For the text-containing cell, return its midpoint in [x, y] coordinate format. 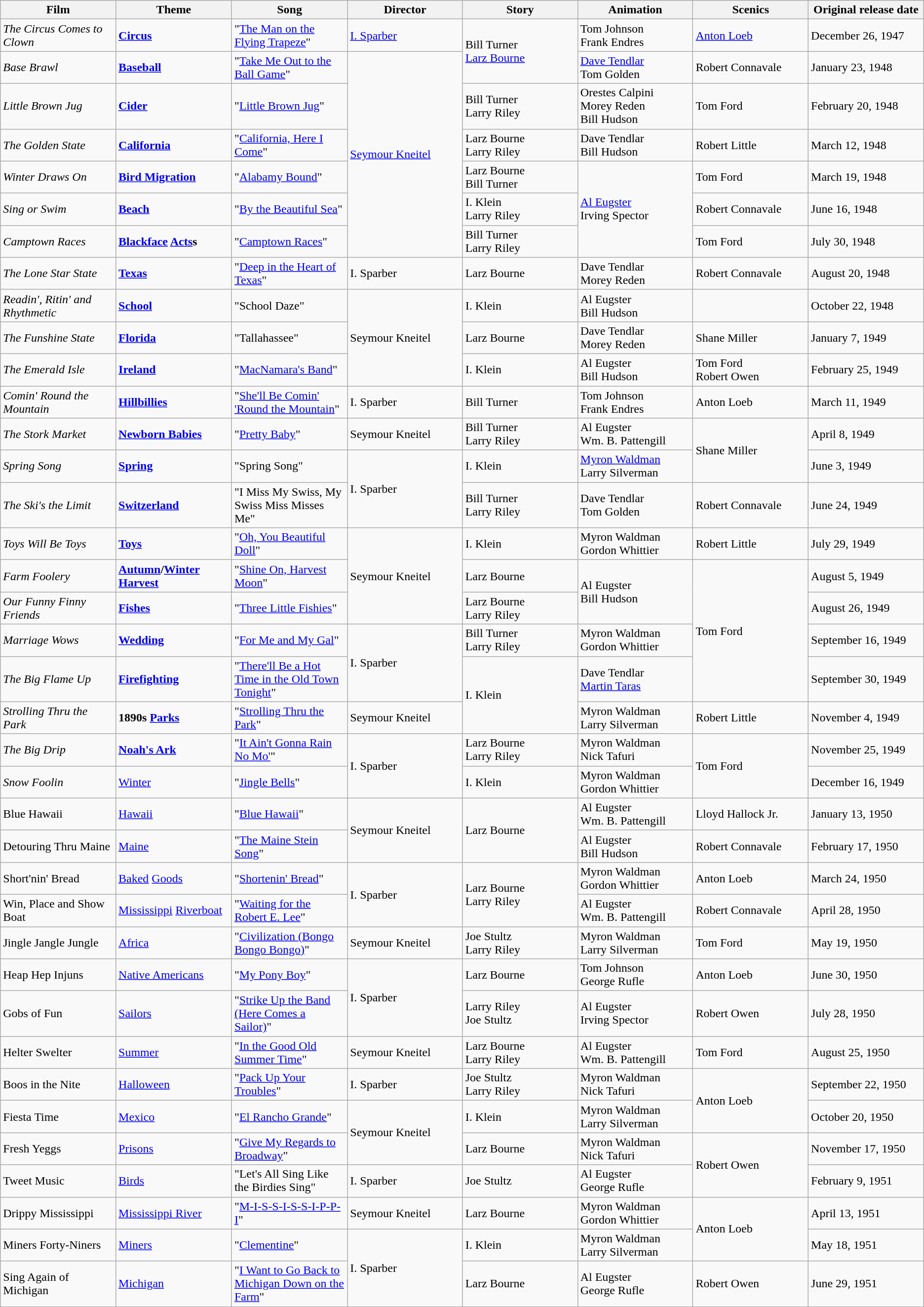
Native Americans [174, 975]
The Big Flame Up [58, 679]
Dave TendlarMartin Taras [635, 679]
August 25, 1950 [866, 1053]
The Emerald Isle [58, 369]
Autumn/Winter Harvest [174, 576]
Baked Goods [174, 878]
Halloween [174, 1084]
"There'll Be a Hot Time in the Old Town Tonight" [289, 679]
Sing Again of Michigan [58, 1284]
"For Me and My Gal" [289, 640]
Michigan [174, 1284]
March 24, 1950 [866, 878]
July 28, 1950 [866, 1014]
June 29, 1951 [866, 1284]
"The Man on the Flying Trapeze" [289, 36]
Bill Turner [520, 402]
October 22, 1948 [866, 305]
May 19, 1950 [866, 942]
"Shortenin' Bread" [289, 878]
"Camptown Races" [289, 241]
"She'll Be Comin' 'Round the Mountain" [289, 402]
November 4, 1949 [866, 718]
Original release date [866, 10]
Miners Forty-Niners [58, 1245]
June 24, 1949 [866, 505]
November 17, 1950 [866, 1149]
"I Miss My Swiss, My Swiss Miss Misses Me" [289, 505]
Orestes CalpiniMorey RedenBill Hudson [635, 106]
Fresh Yeggs [58, 1149]
Maine [174, 846]
Bird Migration [174, 177]
Winter Draws On [58, 177]
The Lone Star State [58, 274]
Prisons [174, 1149]
1890s Parks [174, 718]
Winter [174, 782]
Spring Song [58, 466]
Summer [174, 1053]
Win, Place and Show Boat [58, 911]
The Funshine State [58, 338]
October 20, 1950 [866, 1117]
Dave TendlarBill Hudson [635, 145]
"Three Little Fishies" [289, 608]
Fiesta Time [58, 1117]
July 30, 1948 [866, 241]
Mississippi River [174, 1213]
Base Brawl [58, 67]
Newborn Babies [174, 435]
June 30, 1950 [866, 975]
"Little Brown Jug" [289, 106]
Texas [174, 274]
"Pretty Baby" [289, 435]
Heap Hep Injuns [58, 975]
"Alabamy Bound" [289, 177]
"Jingle Bells" [289, 782]
"Tallahassee" [289, 338]
"My Pony Boy" [289, 975]
March 12, 1948 [866, 145]
Detouring Thru Maine [58, 846]
May 18, 1951 [866, 1245]
"I Want to Go Back to Michigan Down on the Farm" [289, 1284]
September 30, 1949 [866, 679]
Camptown Races [58, 241]
Birds [174, 1181]
The Ski's the Limit [58, 505]
Snow Foolin [58, 782]
January 23, 1948 [866, 67]
Larry RileyJoe Stultz [520, 1014]
Scenics [751, 10]
Cider [174, 106]
"Clementine" [289, 1245]
September 16, 1949 [866, 640]
Tweet Music [58, 1181]
Boos in the Nite [58, 1084]
"Civilization (Bongo Bongo Bongo)" [289, 942]
Firefighting [174, 679]
November 25, 1949 [866, 750]
Story [520, 10]
"Pack Up Your Troubles" [289, 1084]
"The Maine Stein Song" [289, 846]
"MacNamara's Band" [289, 369]
"In the Good Old Summer Time" [289, 1053]
"Let's All Sing Like the Birdies Sing" [289, 1181]
"By the Beautiful Sea" [289, 209]
Baseball [174, 67]
Bill TurnerLarz Bourne [520, 51]
The Big Drip [58, 750]
March 19, 1948 [866, 177]
January 7, 1949 [866, 338]
February 9, 1951 [866, 1181]
Joe Stultz [520, 1181]
Toys [174, 544]
Our Funny Finny Friends [58, 608]
The Golden State [58, 145]
Ireland [174, 369]
Wedding [174, 640]
June 16, 1948 [866, 209]
Tom JohnsonGeorge Rufle [635, 975]
Blue Hawaii [58, 814]
Tom FordRobert Owen [751, 369]
Hawaii [174, 814]
February 17, 1950 [866, 846]
Comin' Round the Mountain [58, 402]
Sing or Swim [58, 209]
April 13, 1951 [866, 1213]
"Deep in the Heart of Texas" [289, 274]
Marriage Wows [58, 640]
"Blue Hawaii" [289, 814]
Helter Swelter [58, 1053]
Noah's Ark [174, 750]
Lloyd Hallock Jr. [751, 814]
"M-I-S-S-I-S-S-I-P-P-I" [289, 1213]
"School Daze" [289, 305]
August 5, 1949 [866, 576]
January 13, 1950 [866, 814]
Larz BourneBill Turner [520, 177]
Farm Foolery [58, 576]
June 3, 1949 [866, 466]
December 16, 1949 [866, 782]
April 8, 1949 [866, 435]
"El Rancho Grande" [289, 1117]
Theme [174, 10]
Africa [174, 942]
Readin', Ritin' and Rhythmetic [58, 305]
July 29, 1949 [866, 544]
March 11, 1949 [866, 402]
Miners [174, 1245]
August 26, 1949 [866, 608]
The Circus Comes to Clown [58, 36]
Little Brown Jug [58, 106]
The Stork Market [58, 435]
Switzerland [174, 505]
"Take Me Out to the Ball Game" [289, 67]
September 22, 1950 [866, 1084]
August 20, 1948 [866, 274]
Mississippi Riverboat [174, 911]
Hillbillies [174, 402]
Strolling Thru the Park [58, 718]
Gobs of Fun [58, 1014]
"California, Here I Come" [289, 145]
Beach [174, 209]
Fishes [174, 608]
Director [405, 10]
Toys Will Be Toys [58, 544]
December 26, 1947 [866, 36]
Film [58, 10]
Song [289, 10]
California [174, 145]
Sailors [174, 1014]
School [174, 305]
"Strolling Thru the Park" [289, 718]
"Spring Song" [289, 466]
Drippy Mississippi [58, 1213]
Jingle Jangle Jungle [58, 942]
February 20, 1948 [866, 106]
I. KleinLarry Riley [520, 209]
February 25, 1949 [866, 369]
Florida [174, 338]
Mexico [174, 1117]
"Oh, You Beautiful Doll" [289, 544]
Animation [635, 10]
Blackface Actss [174, 241]
Short'nin' Bread [58, 878]
"Give My Regards to Broadway" [289, 1149]
"Waiting for the Robert E. Lee" [289, 911]
Circus [174, 36]
"It Ain't Gonna Rain No Mo'" [289, 750]
"Strike Up the Band (Here Comes a Sailor)" [289, 1014]
"Shine On, Harvest Moon" [289, 576]
Spring [174, 466]
April 28, 1950 [866, 911]
